Provide the (X, Y) coordinate of the cell's center where the given text is located.  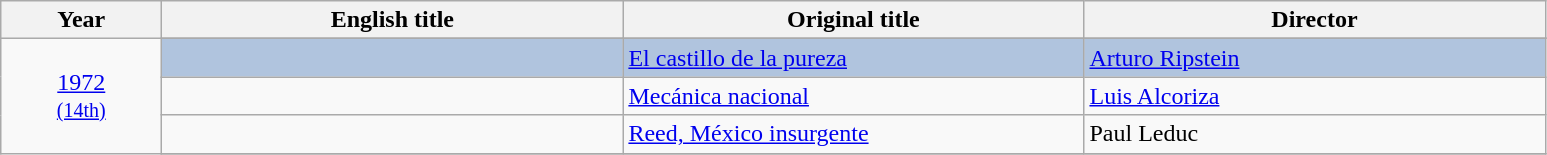
Director (1314, 20)
Reed, México insurgente (854, 134)
Paul Leduc (1314, 134)
Mecánica nacional (854, 96)
Arturo Ripstein (1314, 58)
Luis Alcoriza (1314, 96)
Original title (854, 20)
English title (392, 20)
1972(14th) (82, 96)
Year (82, 20)
El castillo de la pureza (854, 58)
